Extract the (x, y) coordinate from the center of the cell holding the provided text.  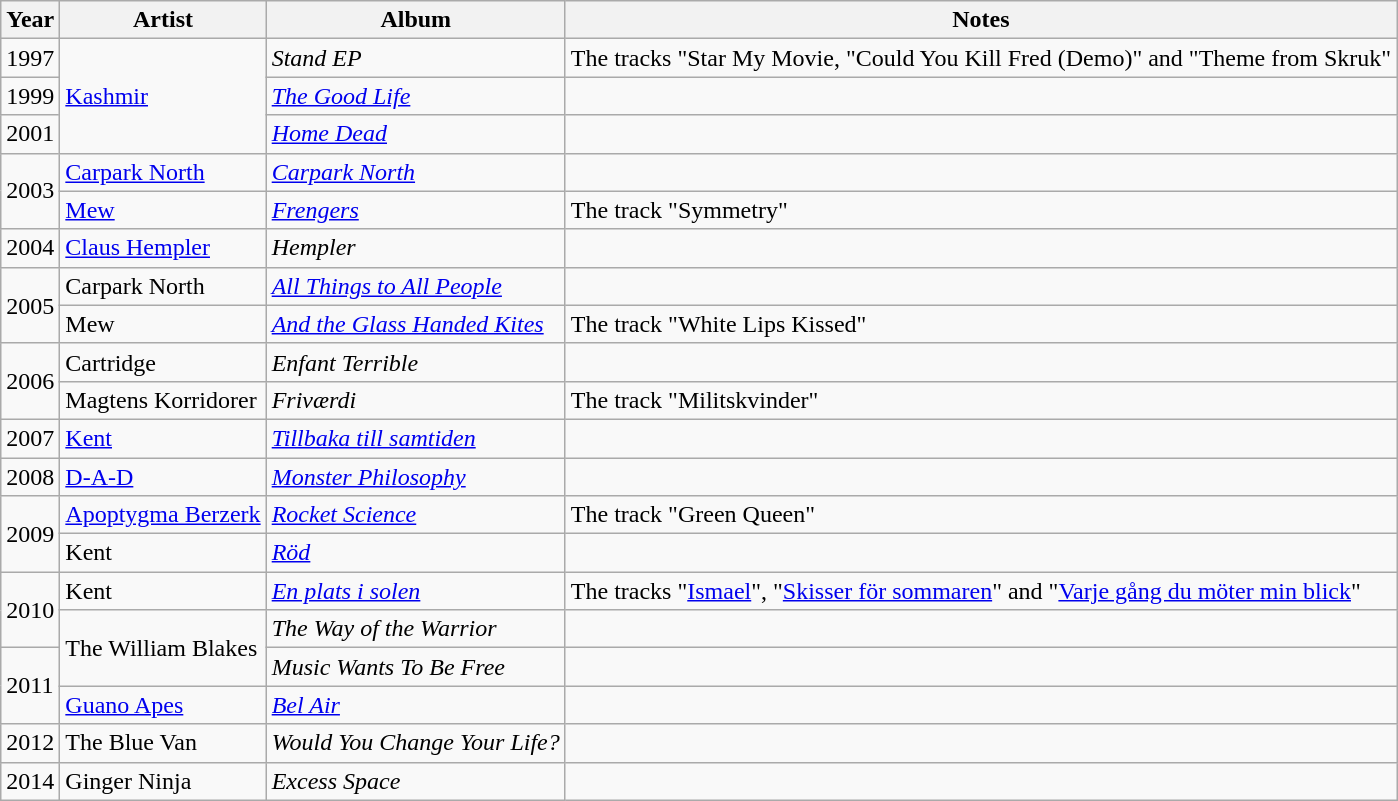
Frengers (416, 210)
Kashmir (163, 96)
The Way of the Warrior (416, 629)
The tracks "Star My Movie, "Could You Kill Fred (Demo)" and "Theme from Skruk" (980, 58)
Friværdi (416, 400)
Cartridge (163, 362)
Album (416, 20)
2004 (30, 248)
Artist (163, 20)
Apoptygma Berzerk (163, 515)
Hempler (416, 248)
2006 (30, 381)
Stand EP (416, 58)
Year (30, 20)
2014 (30, 781)
Excess Space (416, 781)
The William Blakes (163, 648)
D-A-D (163, 477)
The Good Life (416, 96)
1997 (30, 58)
2007 (30, 438)
Röd (416, 553)
Guano Apes (163, 705)
Would You Change Your Life? (416, 743)
Enfant Terrible (416, 362)
Claus Hempler (163, 248)
Rocket Science (416, 515)
Monster Philosophy (416, 477)
Magtens Korridorer (163, 400)
Notes (980, 20)
The track "White Lips Kissed" (980, 324)
The track "Militskvinder" (980, 400)
2010 (30, 610)
Tillbaka till samtiden (416, 438)
Bel Air (416, 705)
All Things to All People (416, 286)
And the Glass Handed Kites (416, 324)
The track "Green Queen" (980, 515)
En plats i solen (416, 591)
2001 (30, 134)
2008 (30, 477)
The tracks "Ismael", "Skisser för sommaren" and "Varje gång du möter min blick" (980, 591)
2012 (30, 743)
The track "Symmetry" (980, 210)
Music Wants To Be Free (416, 667)
Ginger Ninja (163, 781)
The Blue Van (163, 743)
2011 (30, 686)
Home Dead (416, 134)
2009 (30, 534)
2005 (30, 305)
1999 (30, 96)
2003 (30, 191)
